Provide the [X, Y] coordinate of the cell's center where the given text is located.  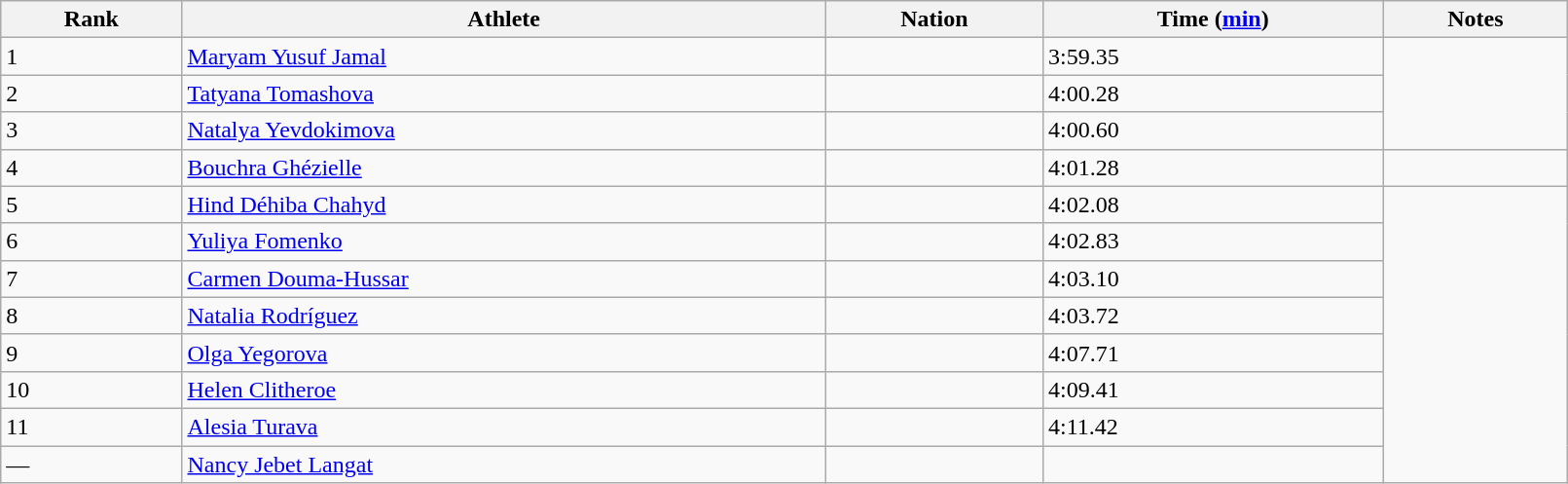
4:09.41 [1213, 390]
Yuliya Fomenko [504, 242]
4:02.83 [1213, 242]
Bouchra Ghézielle [504, 168]
1 [91, 56]
Athlete [504, 19]
4 [91, 168]
Nancy Jebet Langat [504, 465]
4:11.42 [1213, 427]
Maryam Yusuf Jamal [504, 56]
4:07.71 [1213, 353]
Alesia Turava [504, 427]
Rank [91, 19]
5 [91, 205]
Natalia Rodríguez [504, 316]
Natalya Yevdokimova [504, 130]
4:00.28 [1213, 93]
11 [91, 427]
4:03.72 [1213, 316]
9 [91, 353]
Hind Déhiba Chahyd [504, 205]
Olga Yegorova [504, 353]
7 [91, 279]
Helen Clitheroe [504, 390]
3 [91, 130]
4:01.28 [1213, 168]
4:02.08 [1213, 205]
4:03.10 [1213, 279]
3:59.35 [1213, 56]
Tatyana Tomashova [504, 93]
6 [91, 242]
4:00.60 [1213, 130]
Time (min) [1213, 19]
10 [91, 390]
Notes [1476, 19]
— [91, 465]
Nation [934, 19]
8 [91, 316]
Carmen Douma-Hussar [504, 279]
2 [91, 93]
